Return (x, y) of the center of cell containing provided text 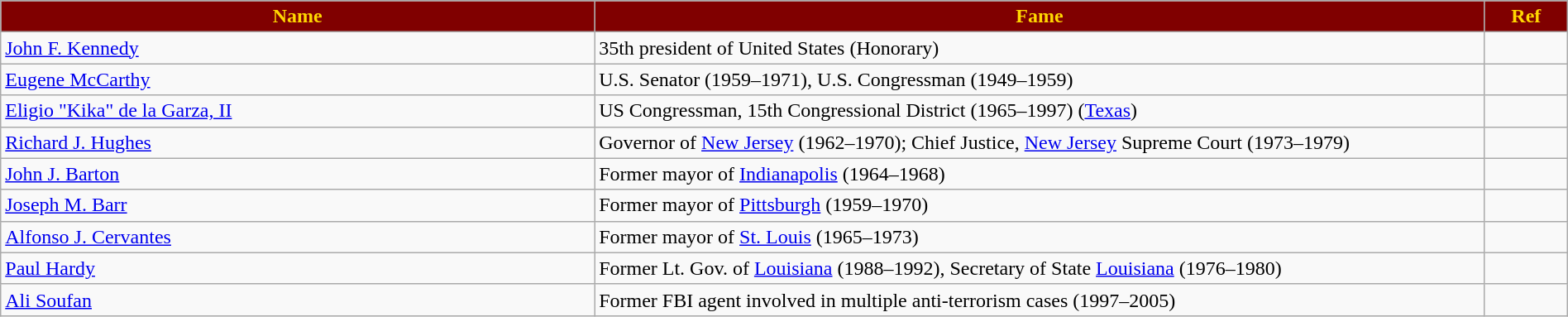
Ali Soufan (298, 300)
Eligio "Kika" de la Garza, II (298, 111)
Governor of New Jersey (1962–1970); Chief Justice, New Jersey Supreme Court (1973–1979) (1040, 142)
John J. Barton (298, 174)
Paul Hardy (298, 268)
Former mayor of Indianapolis (1964–1968) (1040, 174)
US Congressman, 15th Congressional District (1965–1997) (Texas) (1040, 111)
Joseph M. Barr (298, 205)
Name (298, 17)
John F. Kennedy (298, 48)
Eugene McCarthy (298, 79)
Former Lt. Gov. of Louisiana (1988–1992), Secretary of State Louisiana (1976–1980) (1040, 268)
35th president of United States (Honorary) (1040, 48)
Former FBI agent involved in multiple anti-terrorism cases (1997–2005) (1040, 300)
Fame (1040, 17)
Alfonso J. Cervantes (298, 237)
Former mayor of Pittsburgh (1959–1970) (1040, 205)
U.S. Senator (1959–1971), U.S. Congressman (1949–1959) (1040, 79)
Richard J. Hughes (298, 142)
Former mayor of St. Louis (1965–1973) (1040, 237)
Ref (1526, 17)
